Identify which cell holds the provided text, then report its [X, Y] central coordinate. 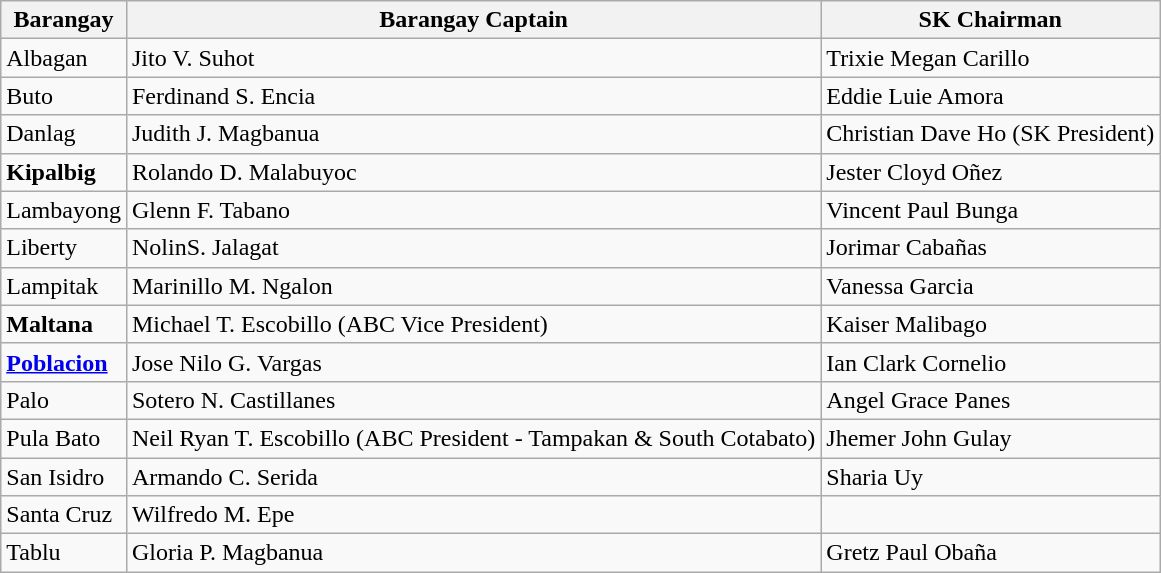
Gloria P. Magbanua [473, 553]
Sharia Uy [990, 477]
Michael T. Escobillo (ABC Vice President) [473, 324]
Marinillo M. Ngalon [473, 286]
Neil Ryan T. Escobillo (ABC President - Tampakan & South Cotabato) [473, 438]
Jito V. Suhot [473, 58]
Buto [64, 96]
Kipalbig [64, 172]
Ian Clark Cornelio [990, 362]
Pula Bato [64, 438]
Eddie Luie Amora [990, 96]
Liberty [64, 248]
Barangay [64, 20]
Ferdinand S. Encia [473, 96]
Maltana [64, 324]
SK Chairman [990, 20]
Poblacion [64, 362]
Jester Cloyd Oñez [990, 172]
Kaiser Malibago [990, 324]
Jhemer John Gulay [990, 438]
NolinS. Jalagat [473, 248]
Glenn F. Tabano [473, 210]
Armando C. Serida [473, 477]
Sotero N. Castillanes [473, 400]
Vincent Paul Bunga [990, 210]
Vanessa Garcia [990, 286]
Trixie Megan Carillo [990, 58]
Rolando D. Malabuyoc [473, 172]
Danlag [64, 134]
Lambayong [64, 210]
Albagan [64, 58]
Palo [64, 400]
Christian Dave Ho (SK President) [990, 134]
Barangay Captain [473, 20]
Judith J. Magbanua [473, 134]
Jorimar Cabañas [990, 248]
Tablu [64, 553]
Angel Grace Panes [990, 400]
Lampitak [64, 286]
Wilfredo M. Epe [473, 515]
Jose Nilo G. Vargas [473, 362]
Gretz Paul Obaña [990, 553]
San Isidro [64, 477]
Santa Cruz [64, 515]
